From the cell containing the given text, extract its center point as [X, Y] coordinate. 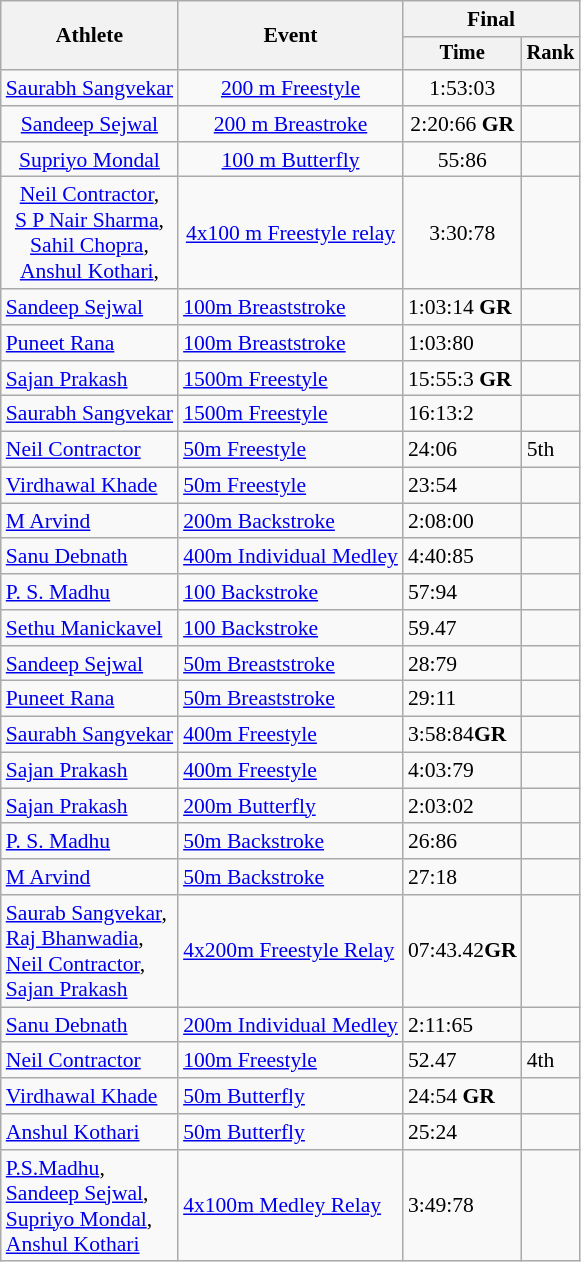
23:54 [462, 486]
200m Butterfly [290, 806]
P.S.Madhu,Sandeep Sejwal,Supriyo Mondal,Anshul Kothari [90, 1206]
400m Individual Medley [290, 557]
57:94 [462, 592]
4x200m Freestyle Relay [290, 951]
07:43.42GR [462, 951]
1:03:80 [462, 343]
16:13:2 [462, 414]
100 m Butterfly [290, 160]
2:03:02 [462, 806]
2:11:65 [462, 1025]
200m Backstroke [290, 521]
4th [551, 1061]
52.47 [462, 1061]
27:18 [462, 877]
24:54 GR [462, 1096]
4:40:85 [462, 557]
Anshul Kothari [90, 1132]
200 m Freestyle [290, 88]
Neil Contractor, S P Nair Sharma, Sahil Chopra, Anshul Kothari, [90, 233]
Final [491, 19]
25:24 [462, 1132]
55:86 [462, 160]
4x100m Medley Relay [290, 1206]
Saurab Sangvekar,Raj Bhanwadia,Neil Contractor,Sajan Prakash [90, 951]
Rank [551, 54]
15:55:3 GR [462, 379]
3:58:84GR [462, 735]
24:06 [462, 450]
26:86 [462, 842]
200m Individual Medley [290, 1025]
Time [462, 54]
1:53:03 [462, 88]
Supriyo Mondal [90, 160]
1:03:14 GR [462, 307]
29:11 [462, 699]
2:08:00 [462, 521]
Sethu Manickavel [90, 628]
2:20:66 GR [462, 124]
200 m Breastroke [290, 124]
3:30:78 [462, 233]
100m Freestyle [290, 1061]
5th [551, 450]
4:03:79 [462, 771]
59.47 [462, 628]
Event [290, 36]
Athlete [90, 36]
4x100 m Freestyle relay [290, 233]
28:79 [462, 664]
3:49:78 [462, 1206]
